Scan for the cell matching the given text and deliver its [x, y] coordinate at center. 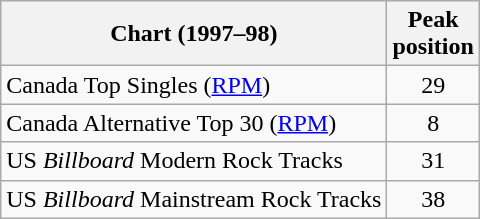
US Billboard Modern Rock Tracks [194, 161]
8 [433, 123]
US Billboard Mainstream Rock Tracks [194, 199]
Peakposition [433, 34]
38 [433, 199]
Chart (1997–98) [194, 34]
29 [433, 85]
31 [433, 161]
Canada Top Singles (RPM) [194, 85]
Canada Alternative Top 30 (RPM) [194, 123]
